Provide the [X, Y] coordinate of the cell's center where the given text is located.  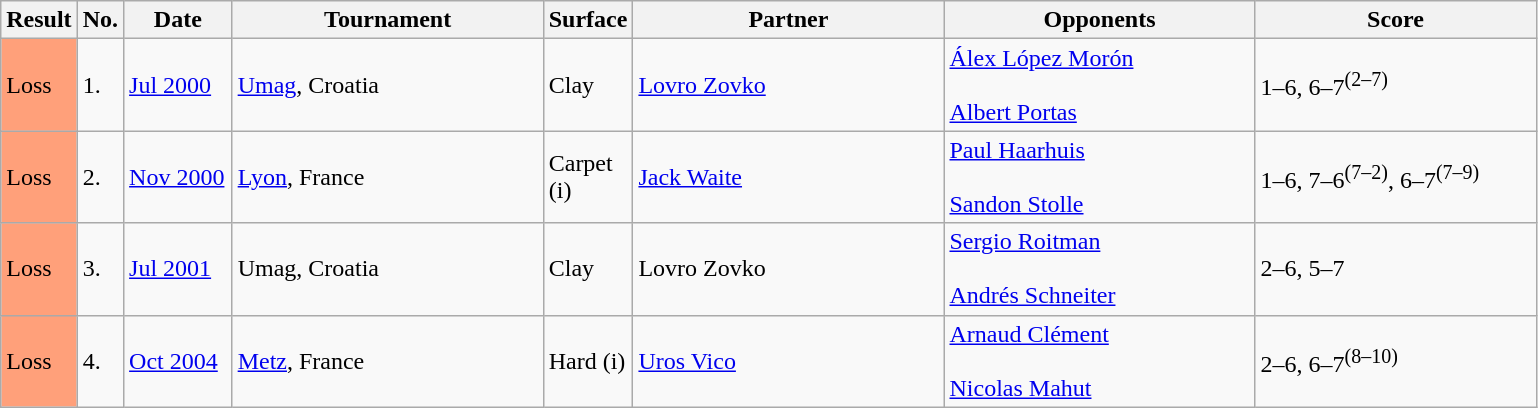
Jul 2000 [178, 85]
Result [39, 20]
Lyon, France [388, 177]
Jack Waite [788, 177]
Uros Vico [788, 361]
Surface [588, 20]
1–6, 7–6(7–2), 6–7(7–9) [1396, 177]
Score [1396, 20]
Jul 2001 [178, 269]
1. [100, 85]
Tournament [388, 20]
Oct 2004 [178, 361]
2. [100, 177]
No. [100, 20]
Metz, France [388, 361]
3. [100, 269]
Nov 2000 [178, 177]
2–6, 6–7(8–10) [1396, 361]
2–6, 5–7 [1396, 269]
Partner [788, 20]
Opponents [1100, 20]
Sergio Roitman Andrés Schneiter [1100, 269]
1–6, 6–7(2–7) [1396, 85]
Hard (i) [588, 361]
Álex López Morón Albert Portas [1100, 85]
Carpet (i) [588, 177]
Arnaud Clément Nicolas Mahut [1100, 361]
Date [178, 20]
4. [100, 361]
Paul Haarhuis Sandon Stolle [1100, 177]
